For the text-containing cell, return its midpoint in (X, Y) coordinate format. 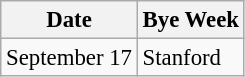
Bye Week (190, 20)
September 17 (69, 58)
Date (69, 20)
Stanford (190, 58)
